Return (x, y) of the center of cell containing provided text 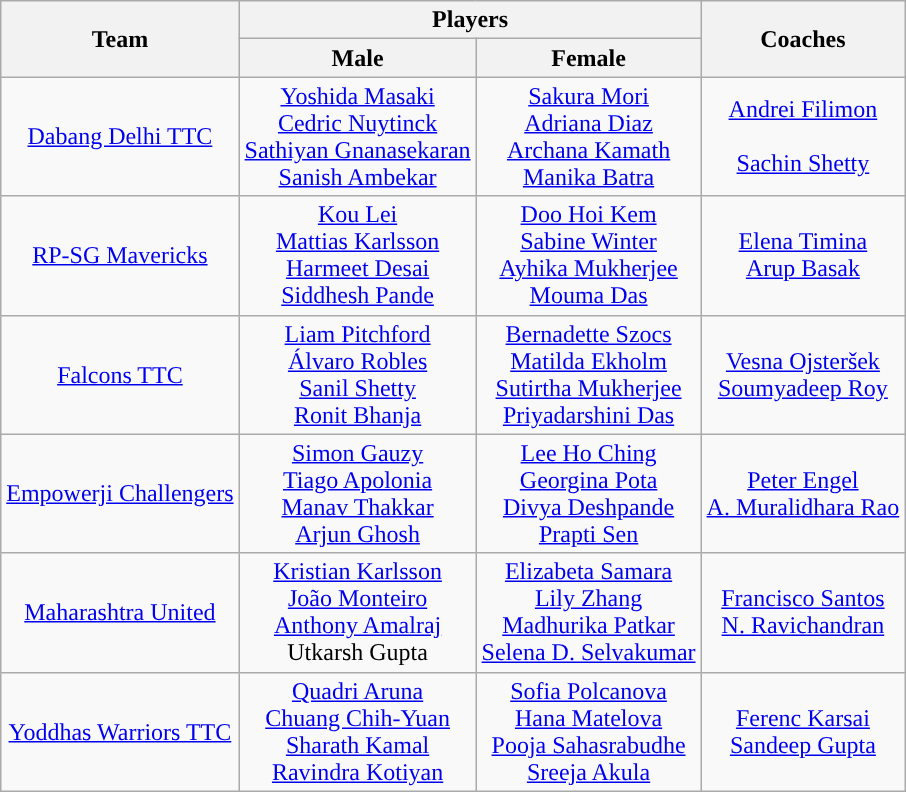
Francisco Santos N. Ravichandran (803, 612)
Female (588, 58)
Sofia Polcanova Hana Matelova Pooja Sahasrabudhe Sreeja Akula (588, 732)
Ferenc Karsai Sandeep Gupta (803, 732)
Sakura Mori Adriana Diaz Archana Kamath Manika Batra (588, 136)
Kristian Karlsson João Monteiro Anthony Amalraj Utkarsh Gupta (358, 612)
Empowerji Challengers (120, 494)
Bernadette Szocs Matilda Ekholm Sutirtha Mukherjee Priyadarshini Das (588, 374)
Peter Engel A. Muralidhara Rao (803, 494)
Coaches (803, 39)
Andrei Filimon Sachin Shetty (803, 136)
Doo Hoi Kem Sabine Winter Ayhika Mukherjee Mouma Das (588, 256)
Male (358, 58)
Liam Pitchford Álvaro Robles Sanil Shetty Ronit Bhanja (358, 374)
Team (120, 39)
RP-SG Mavericks (120, 256)
Vesna Ojsteršek Soumyadeep Roy (803, 374)
Falcons TTC (120, 374)
Maharashtra United (120, 612)
Elena Timina Arup Basak (803, 256)
Elizabeta Samara Lily Zhang Madhurika Patkar Selena D. Selvakumar (588, 612)
Players (470, 20)
Yoddhas Warriors TTC (120, 732)
Simon Gauzy Tiago Apolonia Manav Thakkar Arjun Ghosh (358, 494)
Kou Lei Mattias Karlsson Harmeet Desai Siddhesh Pande (358, 256)
Yoshida Masaki Cedric Nuytinck Sathiyan Gnanasekaran Sanish Ambekar (358, 136)
Lee Ho Ching Georgina Pota Divya Deshpande Prapti Sen (588, 494)
Dabang Delhi TTC (120, 136)
Quadri Aruna Chuang Chih-Yuan Sharath Kamal Ravindra Kotiyan (358, 732)
